Identify which cell holds the provided text, then report its [x, y] central coordinate. 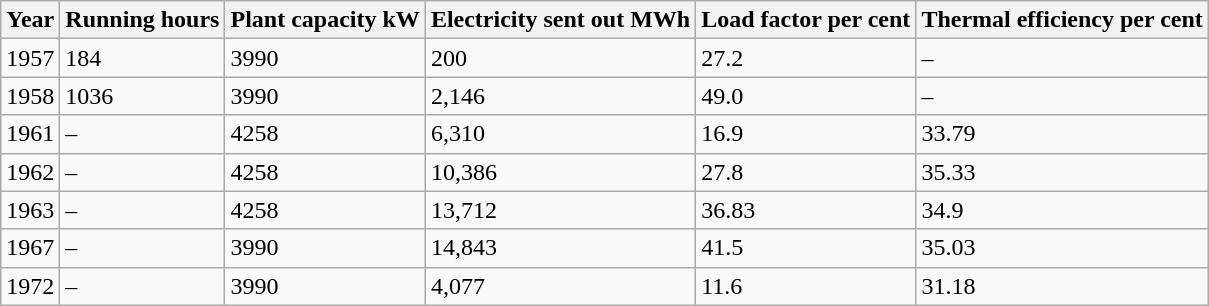
Electricity sent out MWh [560, 20]
1972 [30, 286]
36.83 [806, 210]
1967 [30, 248]
33.79 [1062, 134]
200 [560, 58]
35.03 [1062, 248]
Load factor per cent [806, 20]
4,077 [560, 286]
34.9 [1062, 210]
1957 [30, 58]
16.9 [806, 134]
1962 [30, 172]
27.2 [806, 58]
27.8 [806, 172]
49.0 [806, 96]
41.5 [806, 248]
184 [142, 58]
13,712 [560, 210]
1036 [142, 96]
35.33 [1062, 172]
14,843 [560, 248]
Year [30, 20]
Running hours [142, 20]
10,386 [560, 172]
1963 [30, 210]
1961 [30, 134]
11.6 [806, 286]
1958 [30, 96]
Plant capacity kW [325, 20]
2,146 [560, 96]
31.18 [1062, 286]
Thermal efficiency per cent [1062, 20]
6,310 [560, 134]
